Identify which cell holds the provided text, then report its [X, Y] central coordinate. 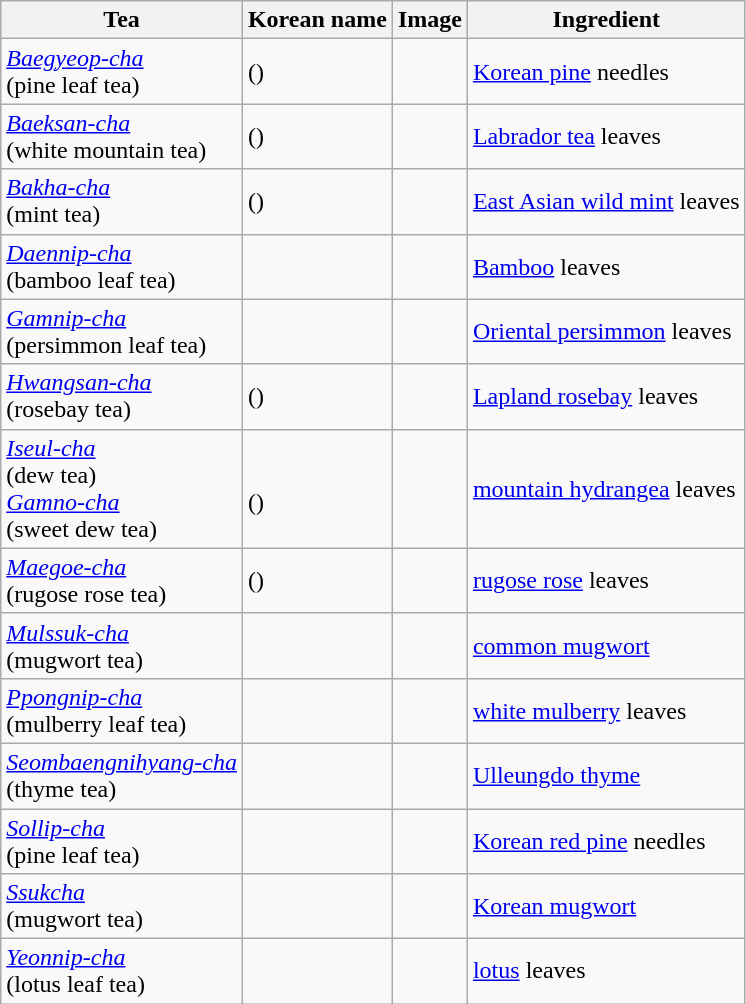
Iseul-cha(dew tea)Gamno-cha(sweet dew tea) [122, 488]
Bamboo leaves [606, 266]
Seombaengnihyang-cha(thyme tea) [122, 776]
Korean pine needles [606, 72]
Sollip-cha(pine leaf tea) [122, 840]
mountain hydrangea leaves [606, 488]
Bakha-cha(mint tea) [122, 202]
Image [430, 20]
Baeksan-cha(white mountain tea) [122, 136]
Lapland rosebay leaves [606, 396]
Ingredient [606, 20]
Korean mugwort [606, 906]
Ppongnip-cha(mulberry leaf tea) [122, 710]
Daennip-cha(bamboo leaf tea) [122, 266]
lotus leaves [606, 972]
East Asian wild mint leaves [606, 202]
Korean red pine needles [606, 840]
Gamnip-cha(persimmon leaf tea) [122, 332]
common mugwort [606, 646]
Baegyeop-cha(pine leaf tea) [122, 72]
Mulssuk-cha(mugwort tea) [122, 646]
Tea [122, 20]
Ssukcha(mugwort tea) [122, 906]
Korean name [317, 20]
Maegoe-cha(rugose rose tea) [122, 580]
Hwangsan-cha(rosebay tea) [122, 396]
Ulleungdo thyme [606, 776]
Oriental persimmon leaves [606, 332]
Labrador tea leaves [606, 136]
rugose rose leaves [606, 580]
white mulberry leaves [606, 710]
Yeonnip-cha(lotus leaf tea) [122, 972]
